Locate the cell with the specified text and output its [x, y] center coordinate. 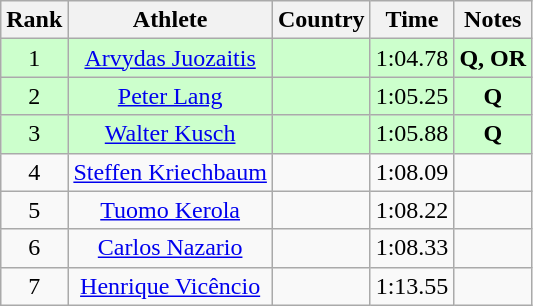
Athlete [170, 20]
Arvydas Juozaitis [170, 58]
4 [34, 172]
6 [34, 248]
Walter Kusch [170, 134]
7 [34, 286]
Country [321, 20]
Peter Lang [170, 96]
1:05.25 [412, 96]
1:08.33 [412, 248]
1:05.88 [412, 134]
Henrique Vicêncio [170, 286]
Carlos Nazario [170, 248]
1:08.22 [412, 210]
Q, OR [493, 58]
1:13.55 [412, 286]
2 [34, 96]
Tuomo Kerola [170, 210]
Steffen Kriechbaum [170, 172]
Rank [34, 20]
1 [34, 58]
Notes [493, 20]
3 [34, 134]
5 [34, 210]
Time [412, 20]
1:08.09 [412, 172]
1:04.78 [412, 58]
